Search for the cell housing the specified text and yield its [X, Y] center coordinate. 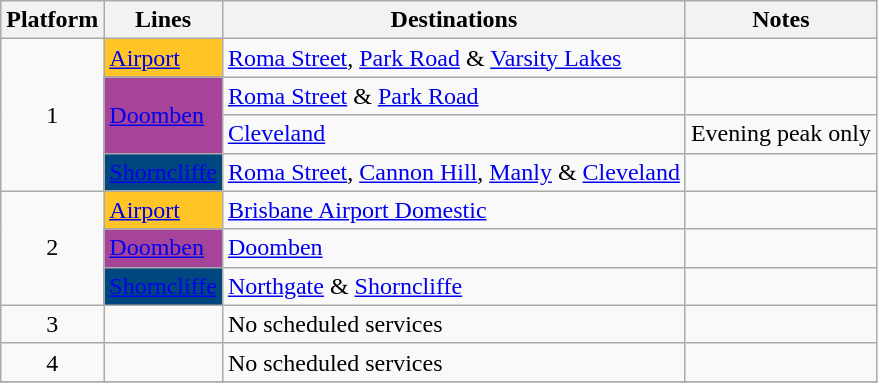
Evening peak only [780, 134]
Platform [52, 20]
Notes [780, 20]
Brisbane Airport Domestic [454, 210]
4 [52, 362]
2 [52, 248]
3 [52, 324]
Roma Street, Park Road & Varsity Lakes [454, 58]
Lines [164, 20]
1 [52, 115]
Destinations [454, 20]
Roma Street & Park Road [454, 96]
Cleveland [454, 134]
Roma Street, Cannon Hill, Manly & Cleveland [454, 172]
Northgate & Shorncliffe [454, 286]
